Capture the cell that displays the provided text and extract its (X, Y) central coordinate. 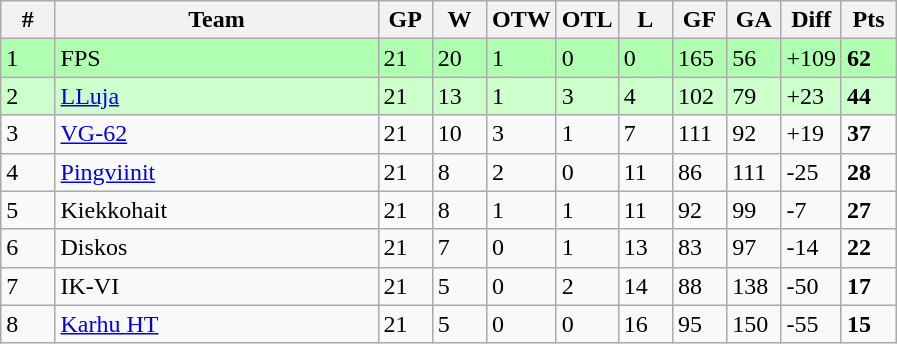
OTL (587, 20)
GA (754, 20)
GP (405, 20)
99 (754, 210)
Diff (812, 20)
IK-VI (216, 286)
VG-62 (216, 134)
Diskos (216, 248)
83 (699, 248)
+109 (812, 58)
-25 (812, 172)
+19 (812, 134)
37 (868, 134)
10 (459, 134)
165 (699, 58)
88 (699, 286)
62 (868, 58)
102 (699, 96)
-55 (812, 324)
# (28, 20)
+23 (812, 96)
79 (754, 96)
22 (868, 248)
14 (645, 286)
17 (868, 286)
Pingviinit (216, 172)
150 (754, 324)
6 (28, 248)
138 (754, 286)
15 (868, 324)
L (645, 20)
95 (699, 324)
-14 (812, 248)
44 (868, 96)
-7 (812, 210)
86 (699, 172)
28 (868, 172)
Pts (868, 20)
-50 (812, 286)
Kiekkohait (216, 210)
97 (754, 248)
LLuja (216, 96)
W (459, 20)
16 (645, 324)
Team (216, 20)
Karhu HT (216, 324)
GF (699, 20)
FPS (216, 58)
56 (754, 58)
27 (868, 210)
OTW (522, 20)
20 (459, 58)
